Return (x, y) of the center of cell containing provided text 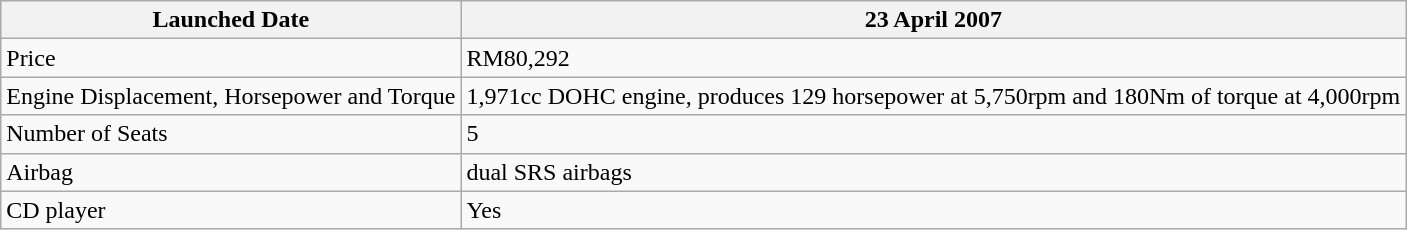
RM80,292 (934, 58)
Number of Seats (231, 134)
23 April 2007 (934, 20)
Yes (934, 210)
Engine Displacement, Horsepower and Torque (231, 96)
Airbag (231, 172)
CD player (231, 210)
Launched Date (231, 20)
5 (934, 134)
Price (231, 58)
dual SRS airbags (934, 172)
1,971cc DOHC engine, produces 129 horsepower at 5,750rpm and 180Nm of torque at 4,000rpm (934, 96)
